Capture the cell that displays the provided text and extract its [X, Y] central coordinate. 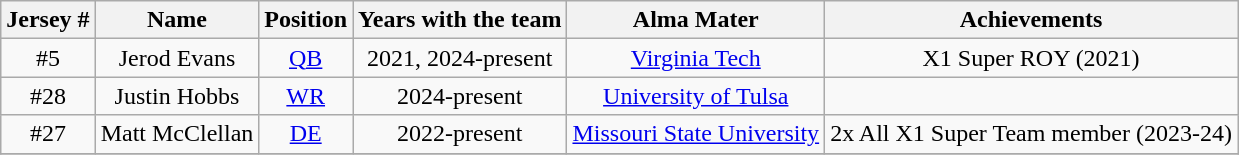
Missouri State University [696, 134]
X1 Super ROY (2021) [1032, 58]
University of Tulsa [696, 96]
2024-present [460, 96]
2022-present [460, 134]
Matt McClellan [177, 134]
Jersey # [48, 20]
WR [306, 96]
Alma Mater [696, 20]
#28 [48, 96]
2021, 2024-present [460, 58]
#5 [48, 58]
#27 [48, 134]
Years with the team [460, 20]
Justin Hobbs [177, 96]
Position [306, 20]
Achievements [1032, 20]
Virginia Tech [696, 58]
DE [306, 134]
Name [177, 20]
Jerod Evans [177, 58]
QB [306, 58]
2x All X1 Super Team member (2023-24) [1032, 134]
